Output the [X, Y] coordinate of the center of the cell containing the given text.  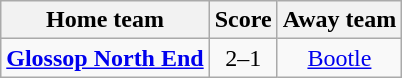
Away team [340, 20]
Home team [105, 20]
Glossop North End [105, 58]
Bootle [340, 58]
Score [243, 20]
2–1 [243, 58]
